Pinpoint the cell where the given text exists, returning its [X, Y] midpoint coordinate. 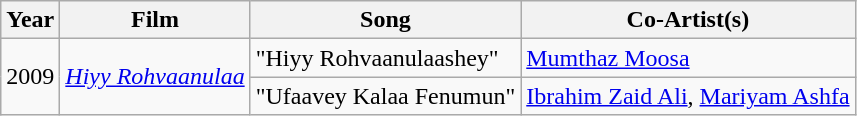
"Ufaavey Kalaa Fenumun" [386, 96]
Ibrahim Zaid Ali, Mariyam Ashfa [688, 96]
2009 [30, 77]
Song [386, 20]
Mumthaz Moosa [688, 58]
Film [155, 20]
Hiyy Rohvaanulaa [155, 77]
Co-Artist(s) [688, 20]
Year [30, 20]
"Hiyy Rohvaanulaashey" [386, 58]
